Detect which cell encompasses the target text, then output its [x, y] center coordinate. 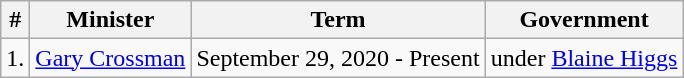
Gary Crossman [110, 58]
Minister [110, 20]
Government [584, 20]
Term [338, 20]
under Blaine Higgs [584, 58]
1. [16, 58]
# [16, 20]
September 29, 2020 - Present [338, 58]
